Return [x, y] of the center of cell containing provided text 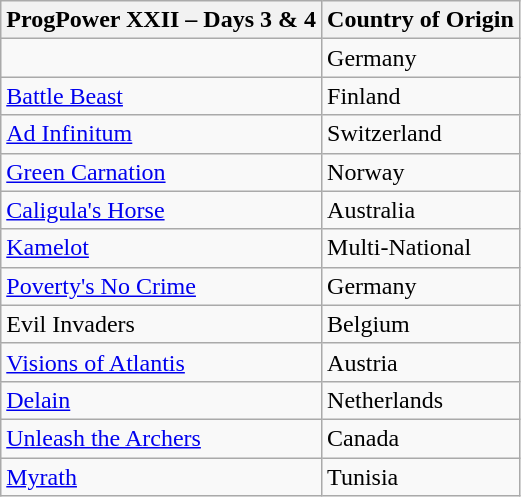
Netherlands [421, 400]
Evil Invaders [162, 324]
Unleash the Archers [162, 438]
Switzerland [421, 134]
Poverty's No Crime [162, 286]
Australia [421, 210]
Multi-National [421, 248]
Tunisia [421, 477]
Country of Origin [421, 20]
Finland [421, 96]
Ad Infinitum [162, 134]
Delain [162, 400]
Battle Beast [162, 96]
Norway [421, 172]
Austria [421, 362]
ProgPower XXII – Days 3 & 4 [162, 20]
Belgium [421, 324]
Myrath [162, 477]
Visions of Atlantis [162, 362]
Canada [421, 438]
Green Carnation [162, 172]
Caligula's Horse [162, 210]
Kamelot [162, 248]
